Locate the cell with the specified text and output its [X, Y] center coordinate. 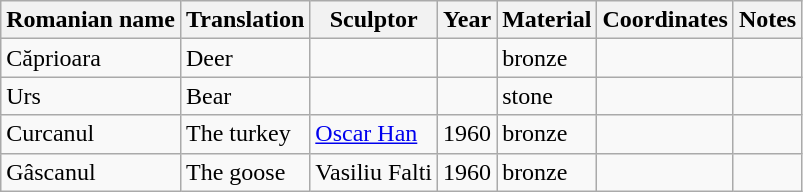
The turkey [244, 134]
Vasiliu Falti [374, 172]
Translation [244, 20]
Deer [244, 58]
Year [468, 20]
stone [547, 96]
Urs [91, 96]
Sculptor [374, 20]
Material [547, 20]
Notes [767, 20]
Coordinates [665, 20]
Curcanul [91, 134]
Bear [244, 96]
Gâscanul [91, 172]
The goose [244, 172]
Căprioara [91, 58]
Romanian name [91, 20]
Oscar Han [374, 134]
